Determine the [X, Y] coordinate at the center of the cell enclosing the given text.  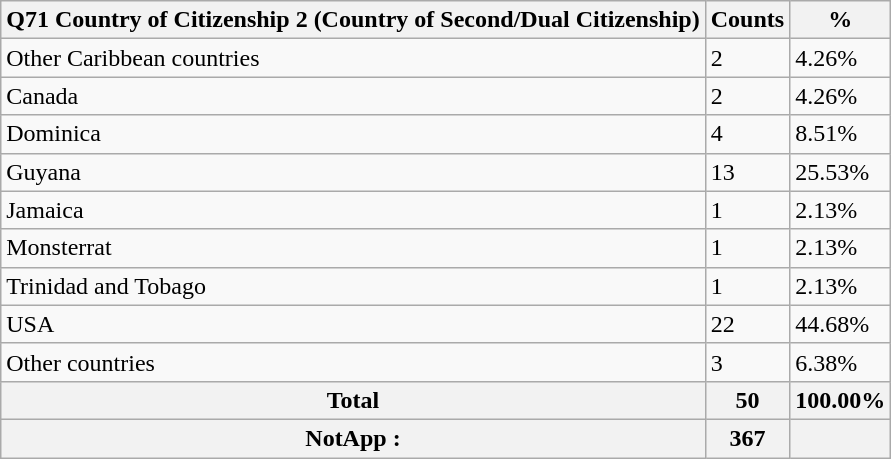
Monsterrat [353, 248]
367 [747, 438]
50 [747, 400]
Total [353, 400]
Trinidad and Tobago [353, 286]
8.51% [840, 134]
Jamaica [353, 210]
NotApp : [353, 438]
22 [747, 324]
Other countries [353, 362]
% [840, 20]
13 [747, 172]
Counts [747, 20]
6.38% [840, 362]
Canada [353, 96]
4 [747, 134]
Dominica [353, 134]
Guyana [353, 172]
Other Caribbean countries [353, 58]
Q71 Country of Citizenship 2 (Country of Second/Dual Citizenship) [353, 20]
3 [747, 362]
USA [353, 324]
44.68% [840, 324]
100.00% [840, 400]
25.53% [840, 172]
